For the text-containing cell, return its midpoint in (x, y) coordinate format. 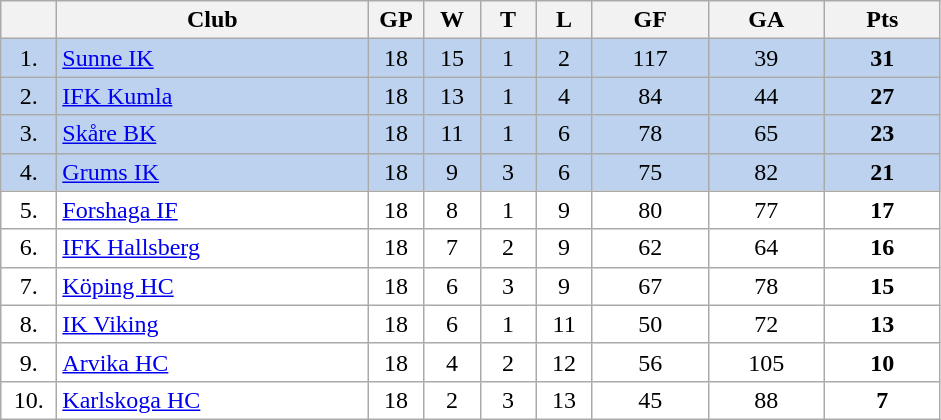
62 (650, 248)
5. (29, 210)
Grums IK (212, 172)
Forshaga IF (212, 210)
IFK Kumla (212, 96)
4. (29, 172)
72 (766, 324)
W (452, 20)
17 (882, 210)
IK Viking (212, 324)
1. (29, 58)
16 (882, 248)
65 (766, 134)
Club (212, 20)
Arvika HC (212, 362)
IFK Hallsberg (212, 248)
GF (650, 20)
56 (650, 362)
31 (882, 58)
84 (650, 96)
T (508, 20)
67 (650, 286)
12 (564, 362)
GA (766, 20)
Skåre BK (212, 134)
Sunne IK (212, 58)
Pts (882, 20)
2. (29, 96)
21 (882, 172)
75 (650, 172)
L (564, 20)
9. (29, 362)
44 (766, 96)
39 (766, 58)
Karlskoga HC (212, 400)
8. (29, 324)
82 (766, 172)
7. (29, 286)
45 (650, 400)
80 (650, 210)
3. (29, 134)
50 (650, 324)
27 (882, 96)
10. (29, 400)
64 (766, 248)
8 (452, 210)
23 (882, 134)
6. (29, 248)
88 (766, 400)
77 (766, 210)
10 (882, 362)
117 (650, 58)
Köping HC (212, 286)
105 (766, 362)
GP (396, 20)
